Detect which cell encompasses the target text, then output its [X, Y] center coordinate. 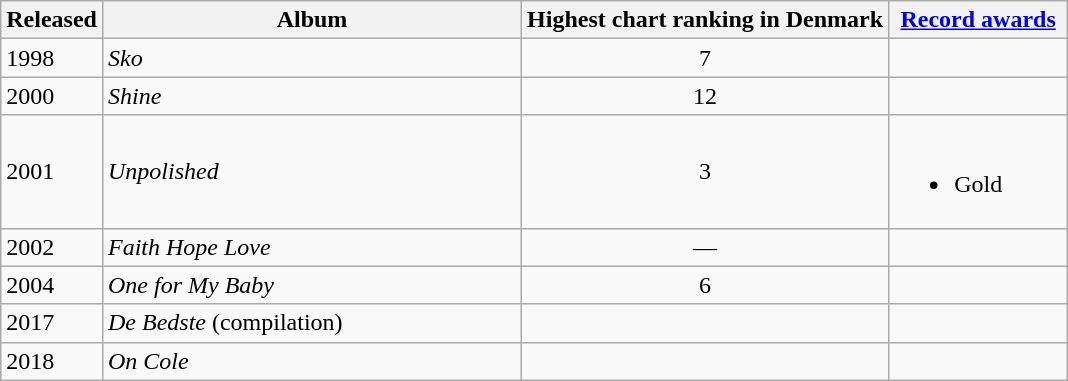
2004 [52, 285]
2018 [52, 361]
2001 [52, 172]
Gold [978, 172]
Album [312, 20]
2017 [52, 323]
Faith Hope Love [312, 247]
7 [706, 58]
Highest chart ranking in Denmark [706, 20]
Released [52, 20]
Unpolished [312, 172]
— [706, 247]
Shine [312, 96]
1998 [52, 58]
Sko [312, 58]
6 [706, 285]
2002 [52, 247]
Record awards [978, 20]
2000 [52, 96]
12 [706, 96]
3 [706, 172]
De Bedste (compilation) [312, 323]
One for My Baby [312, 285]
On Cole [312, 361]
